Find where the given text appears and provide that cell's center as (x, y) coordinate. 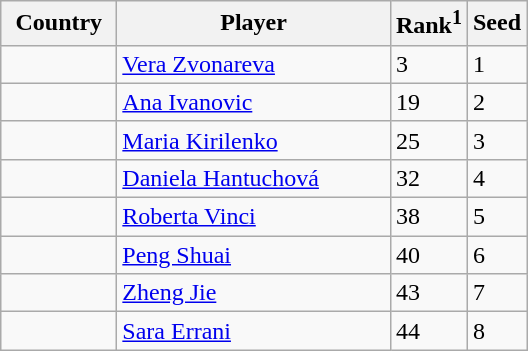
Sara Errani (254, 331)
8 (496, 331)
2 (496, 102)
32 (428, 178)
7 (496, 293)
4 (496, 178)
44 (428, 331)
Seed (496, 24)
19 (428, 102)
Country (59, 24)
Peng Shuai (254, 255)
Player (254, 24)
43 (428, 293)
Roberta Vinci (254, 217)
Maria Kirilenko (254, 140)
Zheng Jie (254, 293)
Rank1 (428, 24)
1 (496, 64)
40 (428, 255)
Ana Ivanovic (254, 102)
6 (496, 255)
Daniela Hantuchová (254, 178)
Vera Zvonareva (254, 64)
25 (428, 140)
5 (496, 217)
38 (428, 217)
